Extract the (X, Y) coordinate from the center of the cell holding the provided text.  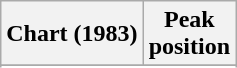
Peakposition (189, 34)
Chart (1983) (72, 34)
